Return the (X, Y) coordinate for the center point of the cell that contains the specified text.  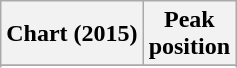
Peakposition (189, 34)
Chart (2015) (72, 34)
